Pinpoint the cell where the given text exists, returning its [x, y] midpoint coordinate. 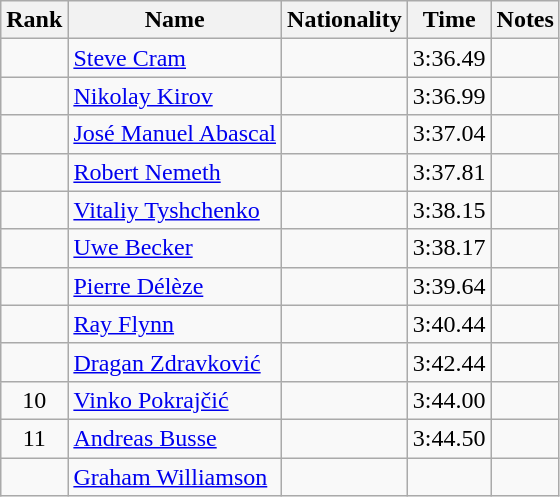
3:38.15 [449, 210]
3:37.04 [449, 134]
Andreas Busse [175, 438]
10 [34, 400]
José Manuel Abascal [175, 134]
Notes [525, 20]
Nikolay Kirov [175, 96]
3:36.99 [449, 96]
3:44.00 [449, 400]
Pierre Délèze [175, 286]
Nationality [345, 20]
11 [34, 438]
Robert Nemeth [175, 172]
3:39.64 [449, 286]
3:44.50 [449, 438]
Rank [34, 20]
Name [175, 20]
3:42.44 [449, 362]
Vinko Pokrajčić [175, 400]
Time [449, 20]
3:38.17 [449, 248]
Dragan Zdravković [175, 362]
Ray Flynn [175, 324]
Uwe Becker [175, 248]
3:37.81 [449, 172]
Vitaliy Tyshchenko [175, 210]
Steve Cram [175, 58]
3:36.49 [449, 58]
Graham Williamson [175, 477]
3:40.44 [449, 324]
